Locate the cell with the specified text and output its [x, y] center coordinate. 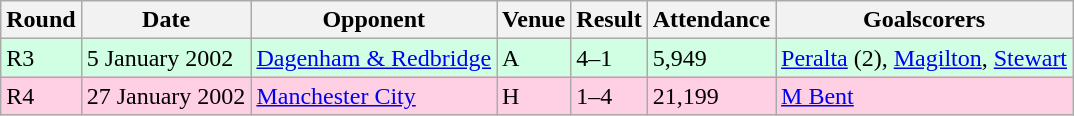
Date [166, 20]
Opponent [374, 20]
5,949 [711, 58]
Goalscorers [924, 20]
Dagenham & Redbridge [374, 58]
Attendance [711, 20]
27 January 2002 [166, 96]
Result [609, 20]
H [534, 96]
M Bent [924, 96]
21,199 [711, 96]
Peralta (2), Magilton, Stewart [924, 58]
Venue [534, 20]
A [534, 58]
4–1 [609, 58]
R4 [41, 96]
Round [41, 20]
R3 [41, 58]
Manchester City [374, 96]
5 January 2002 [166, 58]
1–4 [609, 96]
